From the cell containing the given text, extract its center point as [X, Y] coordinate. 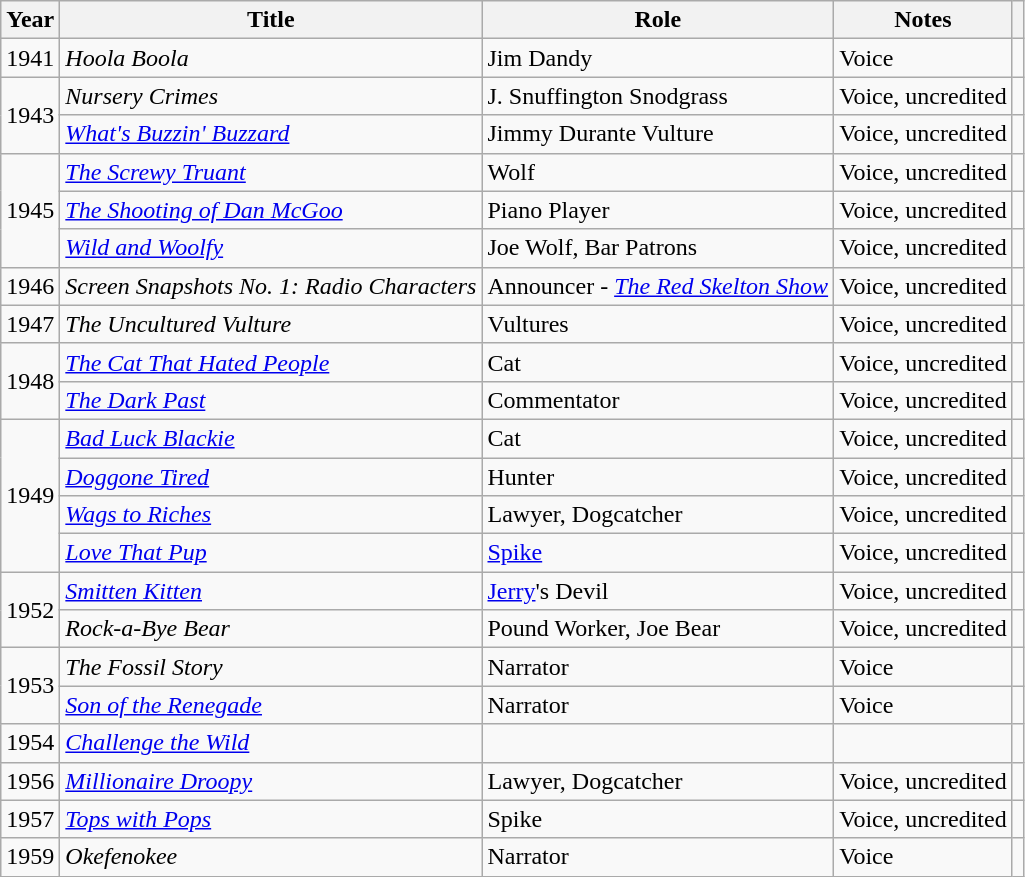
Bad Luck Blackie [271, 438]
1941 [30, 58]
1959 [30, 857]
Love That Pup [271, 553]
1947 [30, 324]
Doggone Tired [271, 477]
The Cat That Hated People [271, 362]
Nursery Crimes [271, 96]
Piano Player [658, 210]
Title [271, 20]
Role [658, 20]
Hunter [658, 477]
Challenge the Wild [271, 743]
Wolf [658, 172]
1952 [30, 610]
Hoola Boola [271, 58]
J. Snuffington Snodgrass [658, 96]
The Fossil Story [271, 667]
1956 [30, 781]
Year [30, 20]
Vultures [658, 324]
Son of the Renegade [271, 705]
Announcer - The Red Skelton Show [658, 286]
Notes [924, 20]
Jerry's Devil [658, 591]
Okefenokee [271, 857]
Jim Dandy [658, 58]
1943 [30, 115]
Wags to Riches [271, 515]
1948 [30, 381]
Jimmy Durante Vulture [658, 134]
The Uncultured Vulture [271, 324]
Pound Worker, Joe Bear [658, 629]
Smitten Kitten [271, 591]
Millionaire Droopy [271, 781]
1953 [30, 686]
The Shooting of Dan McGoo [271, 210]
What's Buzzin' Buzzard [271, 134]
Rock-a-Bye Bear [271, 629]
Commentator [658, 400]
Joe Wolf, Bar Patrons [658, 248]
1957 [30, 819]
Screen Snapshots No. 1: Radio Characters [271, 286]
1949 [30, 495]
1946 [30, 286]
Wild and Woolfy [271, 248]
1954 [30, 743]
Tops with Pops [271, 819]
1945 [30, 210]
The Dark Past [271, 400]
The Screwy Truant [271, 172]
